Find where the given text appears and provide that cell's center as (X, Y) coordinate. 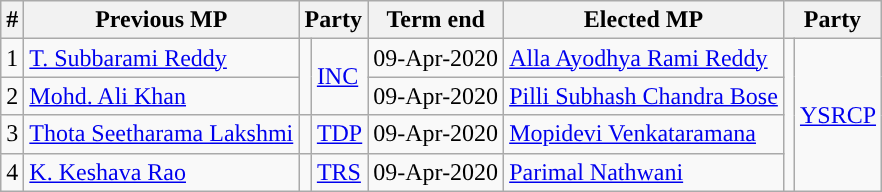
YSRCP (838, 115)
T. Subbarami Reddy (162, 58)
TRS (339, 172)
TDP (339, 134)
4 (12, 172)
Alla Ayodhya Rami Reddy (644, 58)
Parimal Nathwani (644, 172)
K. Keshava Rao (162, 172)
1 (12, 58)
# (12, 20)
Mopidevi Venkataramana (644, 134)
Thota Seetharama Lakshmi (162, 134)
Pilli Subhash Chandra Bose (644, 96)
INC (339, 77)
Term end (436, 20)
Elected MP (644, 20)
3 (12, 134)
Previous MP (162, 20)
Mohd. Ali Khan (162, 96)
2 (12, 96)
